Capture the cell that displays the provided text and extract its (x, y) central coordinate. 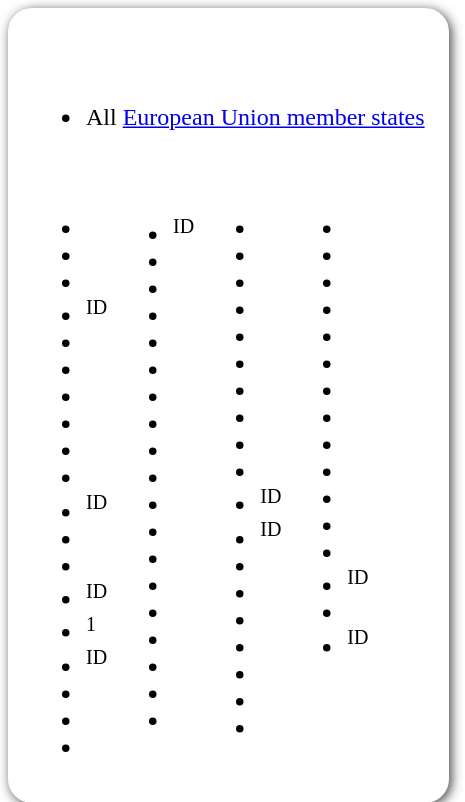
ID (154, 474)
All European Union member states IDIDID1ID ID IDID IDID (228, 405)
IDIDID1ID (66, 474)
All European Union member states (225, 104)
